From the cell containing the given text, extract its center point as [x, y] coordinate. 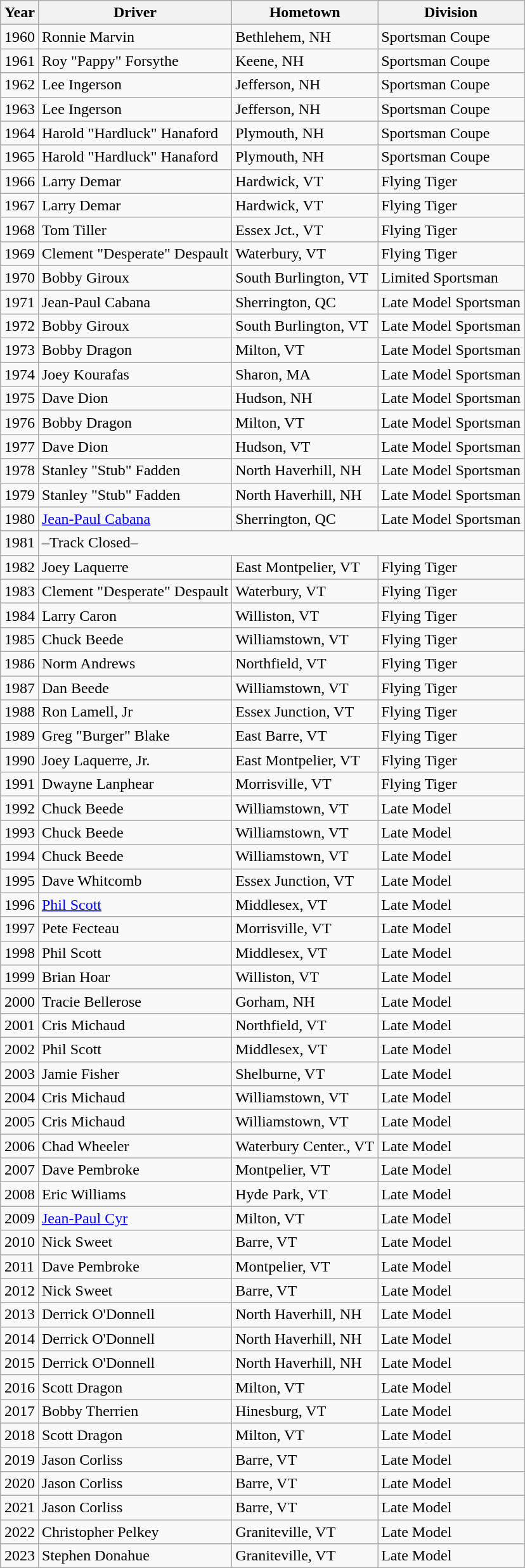
Joey Laquerre [134, 567]
1998 [19, 953]
Gorham, NH [305, 1001]
Chad Wheeler [134, 1146]
2022 [19, 1532]
1969 [19, 253]
Waterbury Center., VT [305, 1146]
1988 [19, 712]
Limited Sportsman [451, 277]
2018 [19, 1435]
1986 [19, 663]
2009 [19, 1218]
Tom Tiller [134, 229]
2013 [19, 1315]
Pete Fecteau [134, 929]
1961 [19, 61]
Dwayne Lanphear [134, 784]
2023 [19, 1556]
2008 [19, 1194]
1976 [19, 423]
1970 [19, 277]
Hudson, VT [305, 447]
–Track Closed– [281, 543]
1962 [19, 85]
Division [451, 13]
Roy "Pappy" Forsythe [134, 61]
1971 [19, 302]
2002 [19, 1049]
1990 [19, 760]
1994 [19, 857]
1964 [19, 133]
1974 [19, 374]
Ron Lamell, Jr [134, 712]
1967 [19, 205]
Norm Andrews [134, 663]
2016 [19, 1387]
Tracie Bellerose [134, 1001]
2012 [19, 1291]
1965 [19, 157]
Larry Caron [134, 615]
1981 [19, 543]
Eric Williams [134, 1194]
1960 [19, 37]
2019 [19, 1459]
2003 [19, 1074]
Bethlehem, NH [305, 37]
Jean-Paul Cyr [134, 1218]
1992 [19, 808]
Hyde Park, VT [305, 1194]
2005 [19, 1122]
Keene, NH [305, 61]
2020 [19, 1484]
Ronnie Marvin [134, 37]
Dan Beede [134, 687]
1999 [19, 977]
Joey Laquerre, Jr. [134, 760]
Bobby Therrien [134, 1411]
Essex Jct., VT [305, 229]
Joey Kourafas [134, 374]
1975 [19, 398]
1997 [19, 929]
1963 [19, 109]
Christopher Pelkey [134, 1532]
Driver [134, 13]
East Barre, VT [305, 736]
Jamie Fisher [134, 1074]
1977 [19, 447]
1966 [19, 181]
Stephen Donahue [134, 1556]
Greg "Burger" Blake [134, 736]
2001 [19, 1025]
2014 [19, 1339]
1991 [19, 784]
Shelburne, VT [305, 1074]
1984 [19, 615]
1993 [19, 832]
2017 [19, 1411]
2004 [19, 1098]
1979 [19, 495]
1995 [19, 881]
Sharon, MA [305, 374]
1996 [19, 905]
1973 [19, 350]
Hometown [305, 13]
Dave Whitcomb [134, 881]
2006 [19, 1146]
1972 [19, 326]
Brian Hoar [134, 977]
1980 [19, 519]
2015 [19, 1363]
1987 [19, 687]
Hinesburg, VT [305, 1411]
2021 [19, 1508]
1983 [19, 591]
1978 [19, 471]
1968 [19, 229]
2000 [19, 1001]
2010 [19, 1242]
Year [19, 13]
1989 [19, 736]
2007 [19, 1170]
Hudson, NH [305, 398]
1985 [19, 639]
1982 [19, 567]
2011 [19, 1266]
